For the text-containing cell, return its midpoint in [x, y] coordinate format. 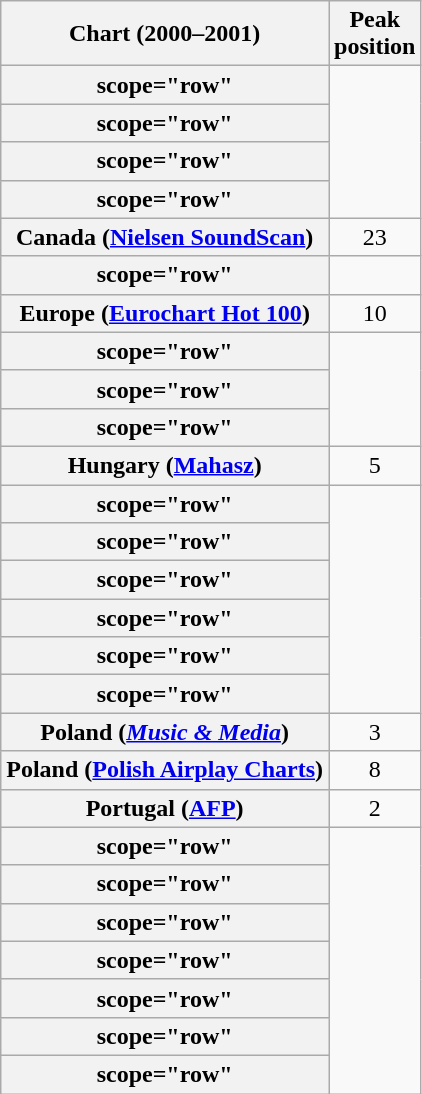
3 [375, 732]
Chart (2000–2001) [165, 34]
Poland (Polish Airplay Charts) [165, 770]
Hungary (Mahasz) [165, 465]
23 [375, 237]
2 [375, 808]
5 [375, 465]
Peakposition [375, 34]
Canada (Nielsen SoundScan) [165, 237]
10 [375, 313]
Europe (Eurochart Hot 100) [165, 313]
Portugal (AFP) [165, 808]
8 [375, 770]
Poland (Music & Media) [165, 732]
